Scan for the cell matching the given text and deliver its (X, Y) coordinate at center. 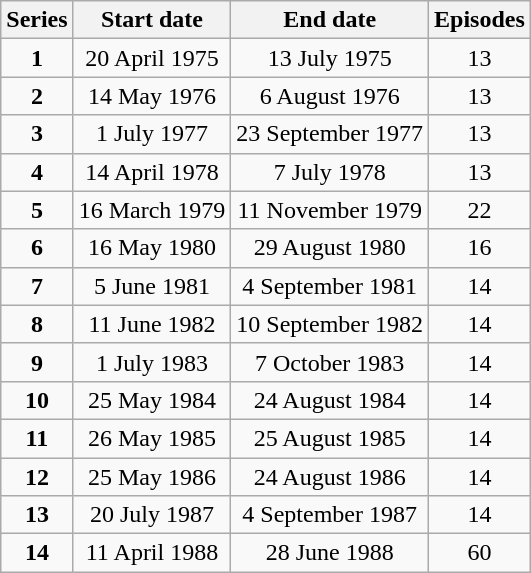
1 (37, 58)
7 July 1978 (330, 172)
26 May 1985 (152, 438)
13 July 1975 (330, 58)
25 August 1985 (330, 438)
9 (37, 362)
Episodes (480, 20)
16 May 1980 (152, 248)
2 (37, 96)
29 August 1980 (330, 248)
11 (37, 438)
16 March 1979 (152, 210)
Series (37, 20)
End date (330, 20)
4 September 1981 (330, 286)
24 August 1986 (330, 477)
3 (37, 134)
23 September 1977 (330, 134)
1 July 1983 (152, 362)
20 July 1987 (152, 515)
1 July 1977 (152, 134)
11 April 1988 (152, 553)
24 August 1984 (330, 400)
25 May 1984 (152, 400)
14 April 1978 (152, 172)
7 (37, 286)
16 (480, 248)
Start date (152, 20)
4 (37, 172)
22 (480, 210)
4 September 1987 (330, 515)
28 June 1988 (330, 553)
25 May 1986 (152, 477)
5 (37, 210)
8 (37, 324)
5 June 1981 (152, 286)
6 (37, 248)
7 October 1983 (330, 362)
11 June 1982 (152, 324)
6 August 1976 (330, 96)
20 April 1975 (152, 58)
10 (37, 400)
14 May 1976 (152, 96)
60 (480, 553)
10 September 1982 (330, 324)
12 (37, 477)
11 November 1979 (330, 210)
